Return (x, y) of the center of cell containing provided text 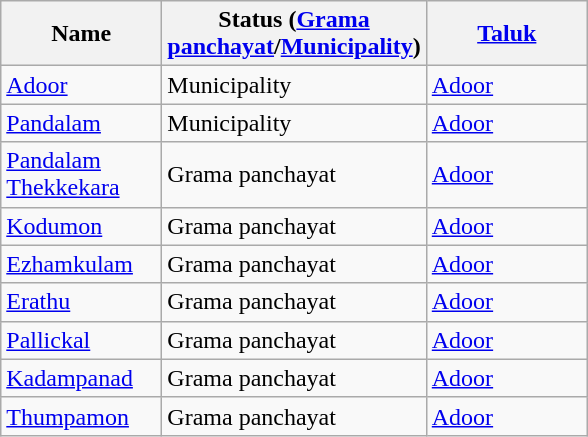
Pallickal (82, 340)
Kodumon (82, 226)
Pandalam Thekkekara (82, 174)
Name (82, 34)
Thumpamon (82, 416)
Ezhamkulam (82, 264)
Kadampanad (82, 378)
Pandalam (82, 123)
Taluk (506, 34)
Erathu (82, 302)
Status (Grama panchayat/Municipality) (294, 34)
